For the text-containing cell, return its midpoint in [x, y] coordinate format. 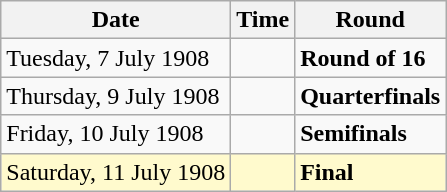
Thursday, 9 July 1908 [116, 96]
Friday, 10 July 1908 [116, 134]
Time [263, 20]
Final [370, 172]
Quarterfinals [370, 96]
Saturday, 11 July 1908 [116, 172]
Date [116, 20]
Semifinals [370, 134]
Round [370, 20]
Round of 16 [370, 58]
Tuesday, 7 July 1908 [116, 58]
